Search for the cell housing the specified text and yield its [X, Y] center coordinate. 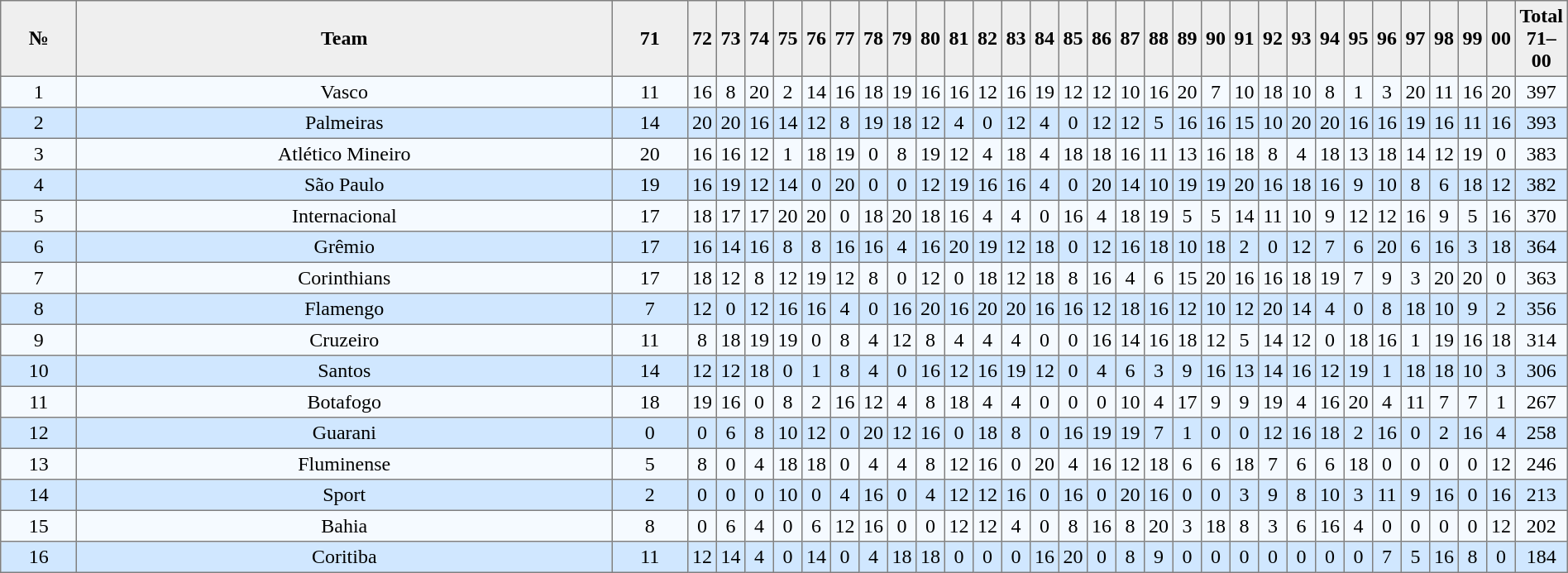
77 [844, 39]
Flamengo [344, 309]
Total 71–00 [1542, 39]
246 [1542, 464]
92 [1273, 39]
76 [816, 39]
86 [1102, 39]
364 [1542, 247]
93 [1301, 39]
Botafogo [344, 402]
184 [1542, 557]
Guarani [344, 433]
202 [1542, 526]
Team [344, 39]
314 [1542, 340]
383 [1542, 154]
82 [987, 39]
Internacional [344, 216]
Fluminense [344, 464]
95 [1358, 39]
São Paulo [344, 185]
Atlético Mineiro [344, 154]
97 [1415, 39]
74 [759, 39]
88 [1159, 39]
363 [1542, 278]
Palmeiras [344, 123]
78 [873, 39]
370 [1542, 216]
393 [1542, 123]
80 [930, 39]
397 [1542, 92]
83 [1016, 39]
Corinthians [344, 278]
306 [1542, 371]
Cruzeiro [344, 340]
89 [1187, 39]
94 [1330, 39]
96 [1387, 39]
98 [1444, 39]
84 [1045, 39]
Coritiba [344, 557]
№ [39, 39]
85 [1073, 39]
Sport [344, 495]
Bahia [344, 526]
213 [1542, 495]
Vasco [344, 92]
87 [1130, 39]
99 [1472, 39]
Santos [344, 371]
00 [1501, 39]
356 [1542, 309]
382 [1542, 185]
71 [650, 39]
267 [1542, 402]
75 [787, 39]
91 [1244, 39]
72 [702, 39]
258 [1542, 433]
79 [901, 39]
90 [1216, 39]
81 [958, 39]
73 [730, 39]
Grêmio [344, 247]
